Return [x, y] of the center of cell containing provided text 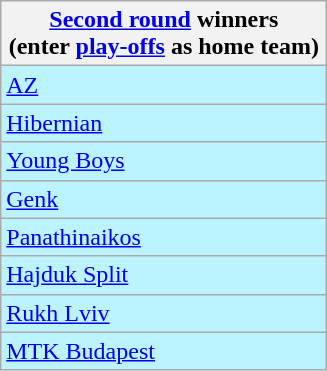
MTK Budapest [164, 351]
Second round winners(enter play-offs as home team) [164, 34]
Young Boys [164, 161]
Hajduk Split [164, 275]
Rukh Lviv [164, 313]
Panathinaikos [164, 237]
Hibernian [164, 123]
Genk [164, 199]
AZ [164, 85]
